Return the (x, y) coordinate for the center point of the cell that contains the specified text.  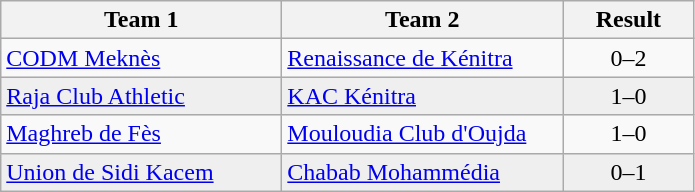
0–2 (628, 58)
Maghreb de Fès (142, 134)
KAC Kénitra (422, 96)
Chabab Mohammédia (422, 172)
Team 2 (422, 20)
Union de Sidi Kacem (142, 172)
CODM Meknès (142, 58)
Renaissance de Kénitra (422, 58)
Mouloudia Club d'Oujda (422, 134)
Result (628, 20)
Team 1 (142, 20)
0–1 (628, 172)
Raja Club Athletic (142, 96)
